Find where the given text appears and provide that cell's center as [x, y] coordinate. 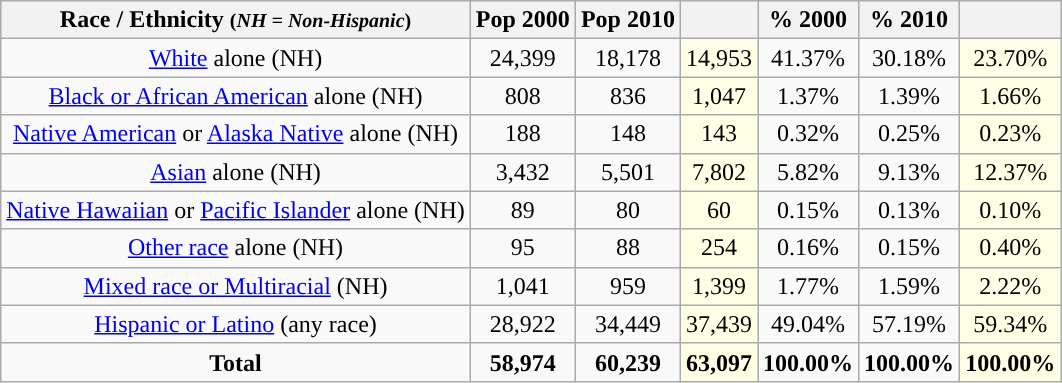
Native Hawaiian or Pacific Islander alone (NH) [236, 210]
3,432 [522, 172]
143 [718, 134]
34,449 [628, 324]
41.37% [808, 58]
1.66% [1010, 96]
59.34% [1010, 324]
5.82% [808, 172]
Total [236, 362]
14,953 [718, 58]
254 [718, 248]
95 [522, 248]
188 [522, 134]
Pop 2010 [628, 20]
58,974 [522, 362]
% 2000 [808, 20]
0.13% [910, 210]
63,097 [718, 362]
1,041 [522, 286]
148 [628, 134]
18,178 [628, 58]
Asian alone (NH) [236, 172]
808 [522, 96]
0.25% [910, 134]
Mixed race or Multiracial (NH) [236, 286]
89 [522, 210]
80 [628, 210]
1.37% [808, 96]
959 [628, 286]
1.59% [910, 286]
60,239 [628, 362]
37,439 [718, 324]
49.04% [808, 324]
% 2010 [910, 20]
2.22% [1010, 286]
23.70% [1010, 58]
30.18% [910, 58]
57.19% [910, 324]
0.32% [808, 134]
1.77% [808, 286]
Native American or Alaska Native alone (NH) [236, 134]
0.16% [808, 248]
9.13% [910, 172]
12.37% [1010, 172]
Hispanic or Latino (any race) [236, 324]
Other race alone (NH) [236, 248]
White alone (NH) [236, 58]
88 [628, 248]
1.39% [910, 96]
Pop 2000 [522, 20]
0.23% [1010, 134]
1,047 [718, 96]
7,802 [718, 172]
1,399 [718, 286]
Race / Ethnicity (NH = Non-Hispanic) [236, 20]
60 [718, 210]
5,501 [628, 172]
24,399 [522, 58]
0.40% [1010, 248]
836 [628, 96]
Black or African American alone (NH) [236, 96]
28,922 [522, 324]
0.10% [1010, 210]
